Detect which cell encompasses the target text, then output its [X, Y] center coordinate. 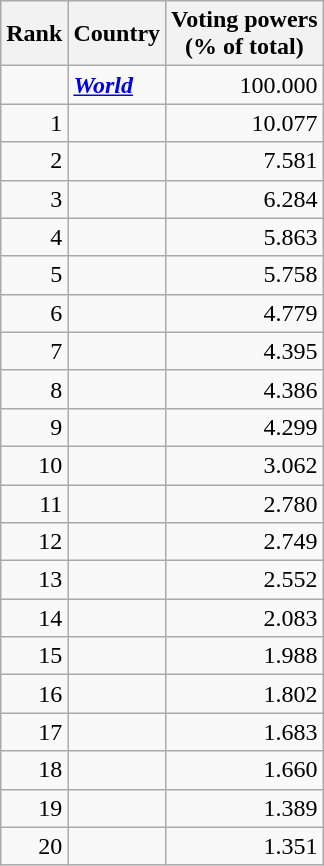
2.552 [245, 580]
4.299 [245, 427]
4.395 [245, 351]
5.758 [245, 275]
9 [34, 427]
2.749 [245, 542]
12 [34, 542]
1 [34, 123]
Country [117, 34]
15 [34, 656]
1.988 [245, 656]
1.683 [245, 732]
6 [34, 313]
7 [34, 351]
1.660 [245, 770]
2.780 [245, 503]
1.802 [245, 694]
13 [34, 580]
1.351 [245, 846]
5 [34, 275]
10 [34, 465]
6.284 [245, 199]
100.000 [245, 85]
4.386 [245, 389]
11 [34, 503]
4 [34, 237]
7.581 [245, 161]
Rank [34, 34]
2 [34, 161]
8 [34, 389]
18 [34, 770]
Voting powers(% of total) [245, 34]
14 [34, 618]
17 [34, 732]
1.389 [245, 808]
16 [34, 694]
10.077 [245, 123]
20 [34, 846]
19 [34, 808]
5.863 [245, 237]
2.083 [245, 618]
3 [34, 199]
3.062 [245, 465]
4.779 [245, 313]
World [117, 85]
